Provide the (X, Y) coordinate of the cell's center where the given text is located.  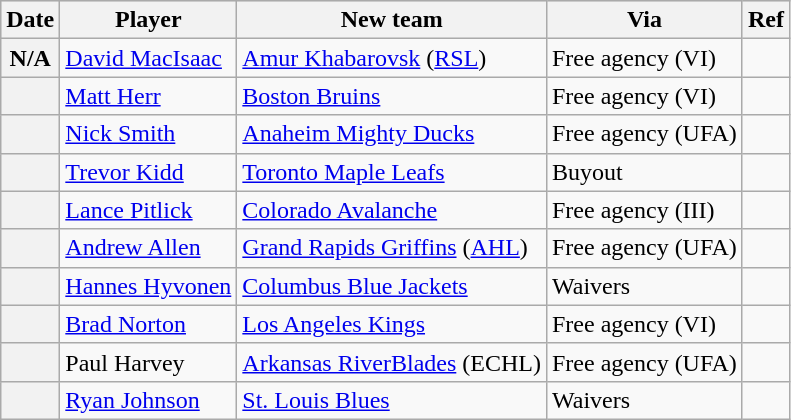
Trevor Kidd (148, 172)
Brad Norton (148, 324)
Ryan Johnson (148, 400)
Date (30, 20)
Anaheim Mighty Ducks (392, 134)
Ref (766, 20)
New team (392, 20)
David MacIsaac (148, 58)
Columbus Blue Jackets (392, 286)
Andrew Allen (148, 248)
St. Louis Blues (392, 400)
Arkansas RiverBlades (ECHL) (392, 362)
Toronto Maple Leafs (392, 172)
Buyout (644, 172)
N/A (30, 58)
Lance Pitlick (148, 210)
Colorado Avalanche (392, 210)
Free agency (III) (644, 210)
Grand Rapids Griffins (AHL) (392, 248)
Hannes Hyvonen (148, 286)
Paul Harvey (148, 362)
Nick Smith (148, 134)
Player (148, 20)
Amur Khabarovsk (RSL) (392, 58)
Matt Herr (148, 96)
Los Angeles Kings (392, 324)
Via (644, 20)
Boston Bruins (392, 96)
